Locate the cell with the specified text and output its [x, y] center coordinate. 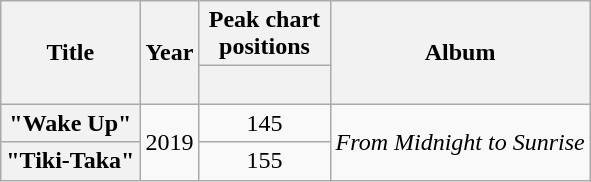
2019 [170, 142]
Title [70, 52]
From Midnight to Sunrise [460, 142]
Album [460, 52]
155 [264, 161]
"Wake Up" [70, 123]
Peak chart positions [264, 34]
Year [170, 52]
"Tiki-Taka" [70, 161]
145 [264, 123]
